Find where the given text appears and provide that cell's center as (x, y) coordinate. 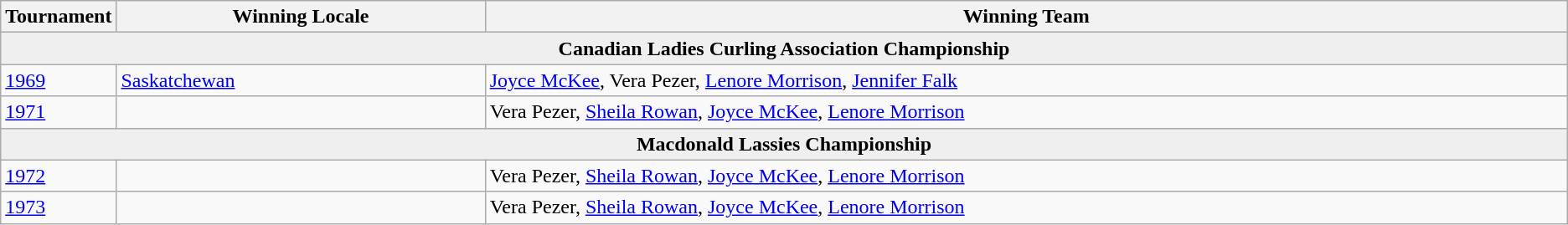
1972 (59, 176)
Joyce McKee, Vera Pezer, Lenore Morrison, Jennifer Falk (1026, 80)
Tournament (59, 17)
Macdonald Lassies Championship (784, 144)
Winning Locale (301, 17)
1973 (59, 207)
Winning Team (1026, 17)
Canadian Ladies Curling Association Championship (784, 49)
Saskatchewan (301, 80)
1971 (59, 112)
1969 (59, 80)
